Output the (x, y) coordinate of the center of the cell containing the given text.  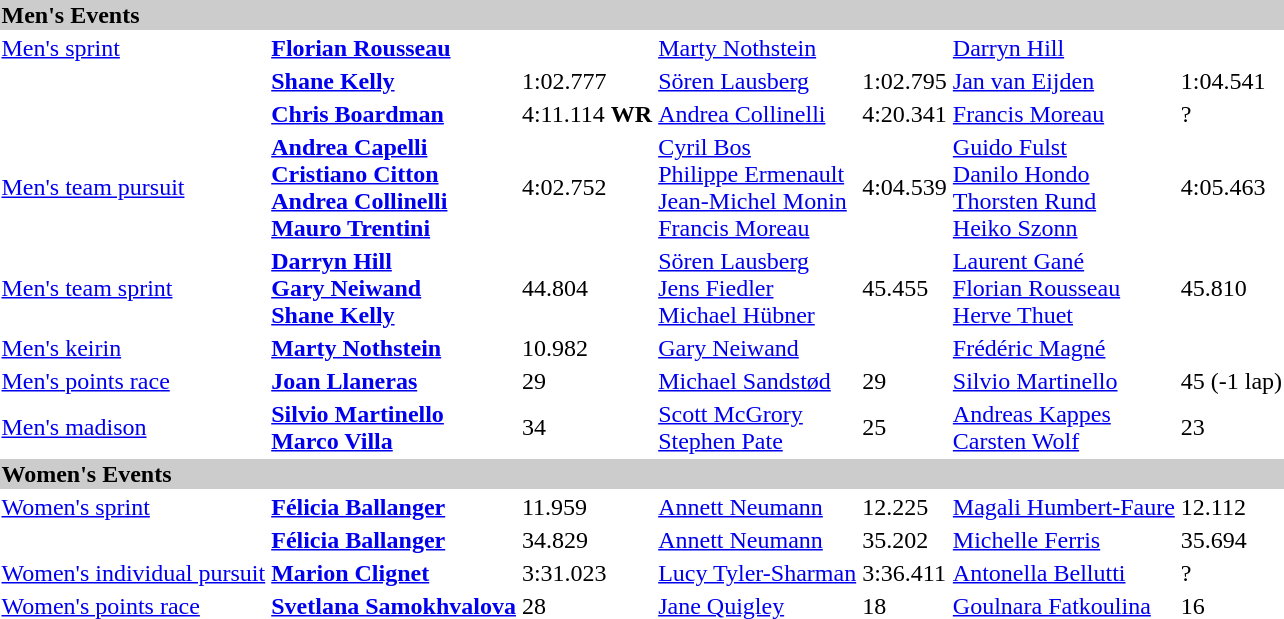
Scott McGroryStephen Pate (758, 428)
45 (-1 lap) (1231, 381)
Shane Kelly (394, 81)
Men's team pursuit (134, 188)
12.112 (1231, 507)
Laurent GanéFlorian RousseauHerve Thuet (1064, 288)
Men's keirin (134, 348)
23 (1231, 428)
Joan Llaneras (394, 381)
10.982 (586, 348)
Women's Events (642, 474)
12.225 (905, 507)
4:05.463 (1231, 188)
34 (586, 428)
Michelle Ferris (1064, 540)
Cyril BosPhilippe ErmenaultJean-Michel MoninFrancis Moreau (758, 188)
Darryn Hill (1064, 48)
Lucy Tyler-Sharman (758, 573)
Andreas KappesCarsten Wolf (1064, 428)
Men's team sprint (134, 288)
Women's individual pursuit (134, 573)
11.959 (586, 507)
4:02.752 (586, 188)
Sören Lausberg (758, 81)
34.829 (586, 540)
Chris Boardman (394, 114)
4:20.341 (905, 114)
45.810 (1231, 288)
Magali Humbert-Faure (1064, 507)
Guido FulstDanilo HondoThorsten RundHeiko Szonn (1064, 188)
Marion Clignet (394, 573)
Men's sprint (134, 48)
Andrea CapelliCristiano CittonAndrea CollinelliMauro Trentini (394, 188)
45.455 (905, 288)
Frédéric Magné (1064, 348)
Men's points race (134, 381)
Michael Sandstød (758, 381)
1:02.795 (905, 81)
25 (905, 428)
Silvio Martinello (1064, 381)
Antonella Bellutti (1064, 573)
Sören LausbergJens FiedlerMichael Hübner (758, 288)
Andrea Collinelli (758, 114)
1:02.777 (586, 81)
4:04.539 (905, 188)
Darryn HillGary NeiwandShane Kelly (394, 288)
35.694 (1231, 540)
44.804 (586, 288)
3:31.023 (586, 573)
35.202 (905, 540)
Florian Rousseau (394, 48)
Men's Events (642, 15)
Francis Moreau (1064, 114)
Gary Neiwand (758, 348)
Silvio MartinelloMarco Villa (394, 428)
Men's madison (134, 428)
3:36.411 (905, 573)
1:04.541 (1231, 81)
4:11.114 WR (586, 114)
Jan van Eijden (1064, 81)
Women's sprint (134, 507)
